Capture the cell that displays the provided text and extract its [X, Y] central coordinate. 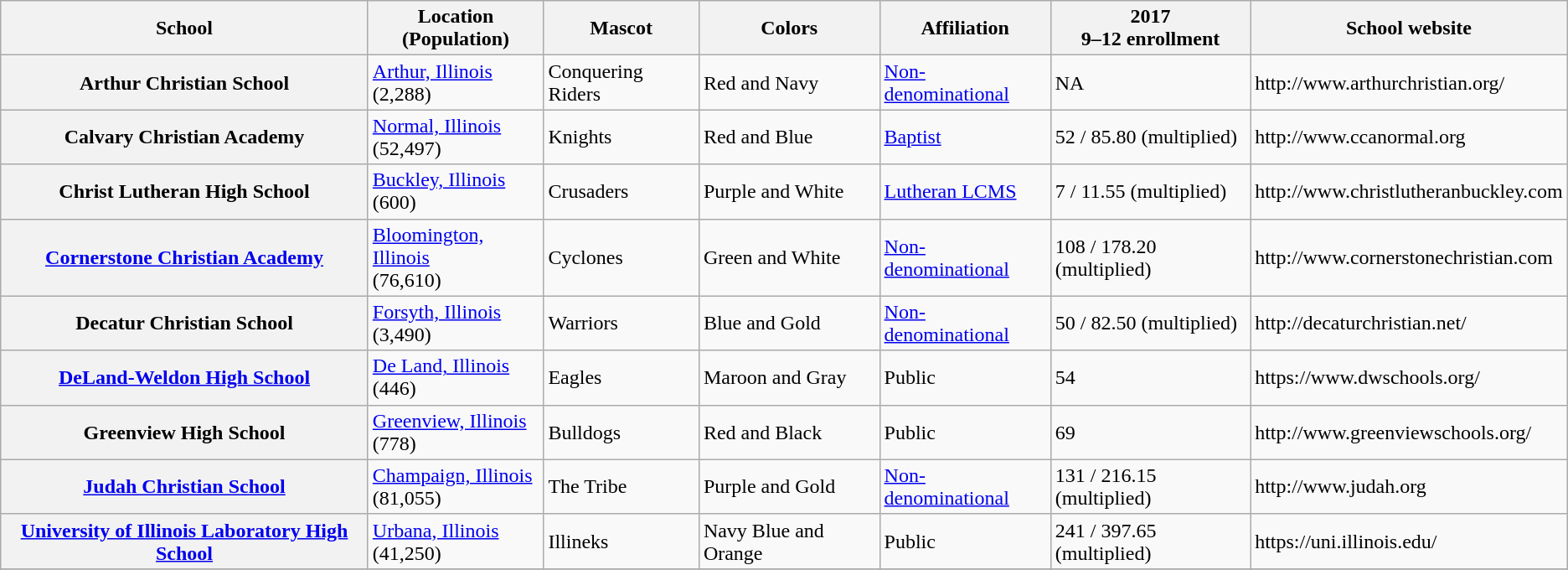
Greenview, Illinois(778) [456, 433]
Affiliation [965, 28]
Judah Christian School [184, 486]
Baptist [965, 137]
Green and White [789, 257]
Illineks [622, 541]
http://www.greenviewschools.org/ [1409, 433]
Purple and White [789, 191]
Arthur Christian School [184, 82]
Warriors [622, 324]
20179–12 enrollment [1150, 28]
http://www.judah.org [1409, 486]
Normal, Illinois(52,497) [456, 137]
School [184, 28]
Purple and Gold [789, 486]
Mascot [622, 28]
Urbana, Illinois(41,250) [456, 541]
DeLand-Weldon High School [184, 377]
https://www.dwschools.org/ [1409, 377]
Cyclones [622, 257]
50 / 82.50 (multiplied) [1150, 324]
Bulldogs [622, 433]
Red and Black [789, 433]
Eagles [622, 377]
http://www.christlutheranbuckley.com [1409, 191]
http://decaturchristian.net/ [1409, 324]
108 / 178.20 (multiplied) [1150, 257]
NA [1150, 82]
http://www.cornerstonechristian.com [1409, 257]
Red and Blue [789, 137]
Arthur, Illinois(2,288) [456, 82]
Christ Lutheran High School [184, 191]
http://www.ccanormal.org [1409, 137]
School website [1409, 28]
Bloomington, Illinois(76,610) [456, 257]
Lutheran LCMS [965, 191]
Colors [789, 28]
Conquering Riders [622, 82]
241 / 397.65 (multiplied) [1150, 541]
Cornerstone Christian Academy [184, 257]
Champaign, Illinois(81,055) [456, 486]
De Land, Illinois(446) [456, 377]
Knights [622, 137]
7 / 11.55 (multiplied) [1150, 191]
University of Illinois Laboratory High School [184, 541]
Greenview High School [184, 433]
Buckley, Illinois(600) [456, 191]
131 / 216.15 (multiplied) [1150, 486]
Location(Population) [456, 28]
https://uni.illinois.edu/ [1409, 541]
Forsyth, Illinois(3,490) [456, 324]
Blue and Gold [789, 324]
Maroon and Gray [789, 377]
http://www.arthurchristian.org/ [1409, 82]
The Tribe [622, 486]
54 [1150, 377]
Calvary Christian Academy [184, 137]
Crusaders [622, 191]
69 [1150, 433]
Navy Blue and Orange [789, 541]
Decatur Christian School [184, 324]
52 / 85.80 (multiplied) [1150, 137]
Red and Navy [789, 82]
